Return [x, y] of the center of cell containing provided text 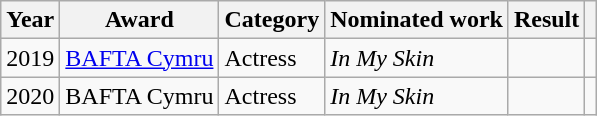
2020 [30, 96]
2019 [30, 58]
Year [30, 20]
Nominated work [417, 20]
Result [546, 20]
Award [140, 20]
Category [272, 20]
